Capture the cell that displays the provided text and extract its [x, y] central coordinate. 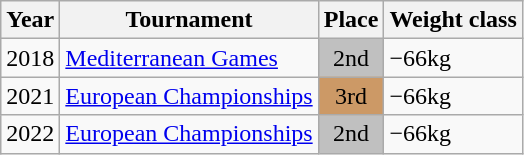
Mediterranean Games [189, 58]
2021 [30, 96]
Year [30, 20]
Place [351, 20]
Tournament [189, 20]
Weight class [453, 20]
3rd [351, 96]
2022 [30, 134]
2018 [30, 58]
